For the text-containing cell, return its midpoint in (x, y) coordinate format. 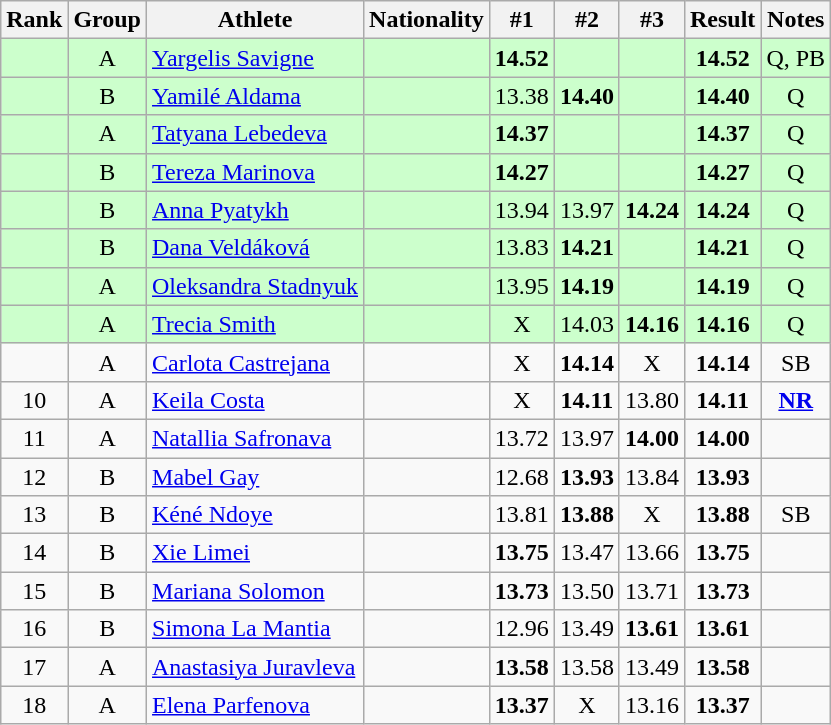
13.66 (652, 553)
Notes (796, 20)
Yargelis Savigne (256, 58)
Mabel Gay (256, 477)
13.94 (522, 210)
17 (34, 667)
Carlota Castrejana (256, 362)
Kéné Ndoye (256, 515)
NR (796, 400)
Oleksandra Stadnyuk (256, 286)
Anastasiya Juravleva (256, 667)
13.80 (652, 400)
Rank (34, 20)
Tatyana Lebedeva (256, 134)
Athlete (256, 20)
Nationality (427, 20)
Yamilé Aldama (256, 96)
13.47 (586, 553)
Trecia Smith (256, 324)
13.72 (522, 438)
#2 (586, 20)
14.03 (586, 324)
12 (34, 477)
#1 (522, 20)
18 (34, 705)
13.50 (586, 591)
Simona La Mantia (256, 629)
12.96 (522, 629)
#3 (652, 20)
Dana Veldáková (256, 248)
Elena Parfenova (256, 705)
13.16 (652, 705)
Mariana Solomon (256, 591)
Xie Limei (256, 553)
Group (108, 20)
Result (722, 20)
12.68 (522, 477)
Tereza Marinova (256, 172)
10 (34, 400)
14 (34, 553)
13 (34, 515)
13.71 (652, 591)
11 (34, 438)
Q, PB (796, 58)
Natallia Safronava (256, 438)
13.38 (522, 96)
15 (34, 591)
13.81 (522, 515)
Anna Pyatykh (256, 210)
13.84 (652, 477)
Keila Costa (256, 400)
13.83 (522, 248)
16 (34, 629)
13.95 (522, 286)
